Return the (X, Y) coordinate for the center point of the cell that contains the specified text.  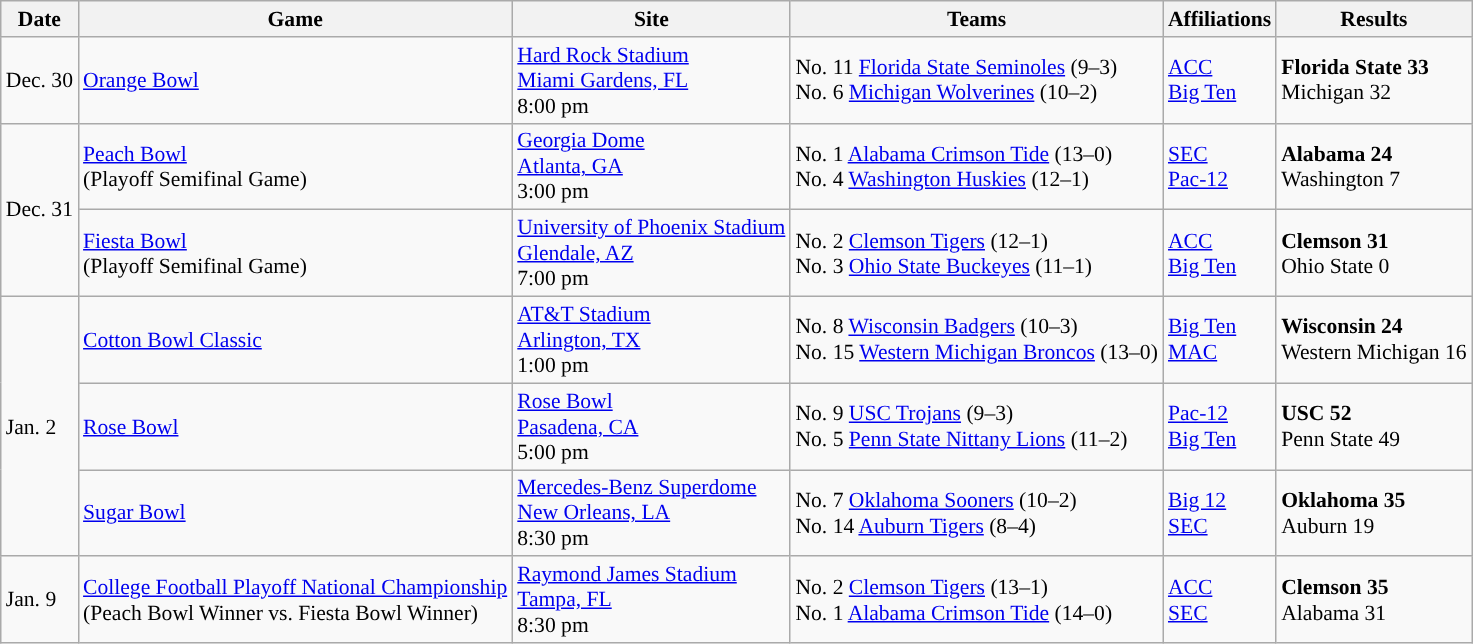
Dec. 31 (40, 210)
Rose BowlPasadena, CA5:00 pm (651, 426)
Cotton Bowl Classic (295, 340)
Affiliations (1220, 19)
No. 9 USC Trojans (9–3)No. 5 Penn State Nittany Lions (11–2) (976, 426)
Rose Bowl (295, 426)
Hard Rock StadiumMiami Gardens, FL8:00 pm (651, 80)
Florida State 33Michigan 32 (1374, 80)
Peach Bowl(Playoff Semifinal Game) (295, 166)
No. 1 Alabama Crimson Tide (13–0)No. 4 Washington Huskies (12–1) (976, 166)
Mercedes-Benz SuperdomeNew Orleans, LA8:30 pm (651, 514)
College Football Playoff National Championship(Peach Bowl Winner vs. Fiesta Bowl Winner) (295, 600)
ACCSEC (1220, 600)
Date (40, 19)
No. 2 Clemson Tigers (12–1)No. 3 Ohio State Buckeyes (11–1) (976, 254)
No. 2 Clemson Tigers (13–1)No. 1 Alabama Crimson Tide (14–0) (976, 600)
Game (295, 19)
Dec. 30 (40, 80)
Georgia DomeAtlanta, GA3:00 pm (651, 166)
SECPac-12 (1220, 166)
Pac-12Big Ten (1220, 426)
No. 7 Oklahoma Sooners (10–2)No. 14 Auburn Tigers (8–4) (976, 514)
Big TenMAC (1220, 340)
No. 11 Florida State Seminoles (9–3)No. 6 Michigan Wolverines (10–2) (976, 80)
No. 8 Wisconsin Badgers (10–3)No. 15 Western Michigan Broncos (13–0) (976, 340)
Wisconsin 24Western Michigan 16 (1374, 340)
USC 52Penn State 49 (1374, 426)
Fiesta Bowl(Playoff Semifinal Game) (295, 254)
Jan. 9 (40, 600)
Clemson 31Ohio State 0 (1374, 254)
Sugar Bowl (295, 514)
University of Phoenix StadiumGlendale, AZ7:00 pm (651, 254)
Orange Bowl (295, 80)
Clemson 35Alabama 31 (1374, 600)
Site (651, 19)
Teams (976, 19)
Raymond James Stadium Tampa, FL8:30 pm (651, 600)
AT&T StadiumArlington, TX1:00 pm (651, 340)
Results (1374, 19)
Jan. 2 (40, 427)
Big 12SEC (1220, 514)
Oklahoma 35Auburn 19 (1374, 514)
Alabama 24Washington 7 (1374, 166)
